Capture the cell that displays the provided text and extract its [x, y] central coordinate. 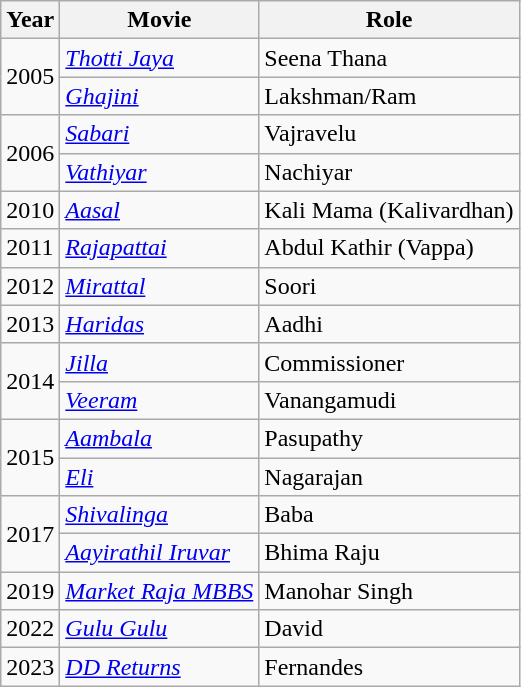
2014 [30, 381]
2019 [30, 591]
2005 [30, 77]
2015 [30, 457]
Year [30, 20]
Haridas [160, 324]
2006 [30, 153]
Sabari [160, 134]
Vathiyar [160, 172]
Ghajini [160, 96]
2022 [30, 629]
2023 [30, 667]
Commissioner [389, 362]
Aambala [160, 438]
Mirattal [160, 286]
Aadhi [389, 324]
Aayirathil Iruvar [160, 553]
Movie [160, 20]
Thotti Jaya [160, 58]
Seena Thana [389, 58]
Nagarajan [389, 477]
Eli [160, 477]
Lakshman/Ram [389, 96]
Baba [389, 515]
Abdul Kathir (Vappa) [389, 248]
Shivalinga [160, 515]
Manohar Singh [389, 591]
Pasupathy [389, 438]
David [389, 629]
Nachiyar [389, 172]
Market Raja MBBS [160, 591]
Fernandes [389, 667]
2011 [30, 248]
DD Returns [160, 667]
2012 [30, 286]
Rajapattai [160, 248]
Role [389, 20]
Bhima Raju [389, 553]
Vanangamudi [389, 400]
Vajravelu [389, 134]
Jilla [160, 362]
Kali Mama (Kalivardhan) [389, 210]
Soori [389, 286]
Gulu Gulu [160, 629]
2013 [30, 324]
2010 [30, 210]
2017 [30, 534]
Veeram [160, 400]
Aasal [160, 210]
